Determine the [X, Y] coordinate at the center of the cell enclosing the given text.  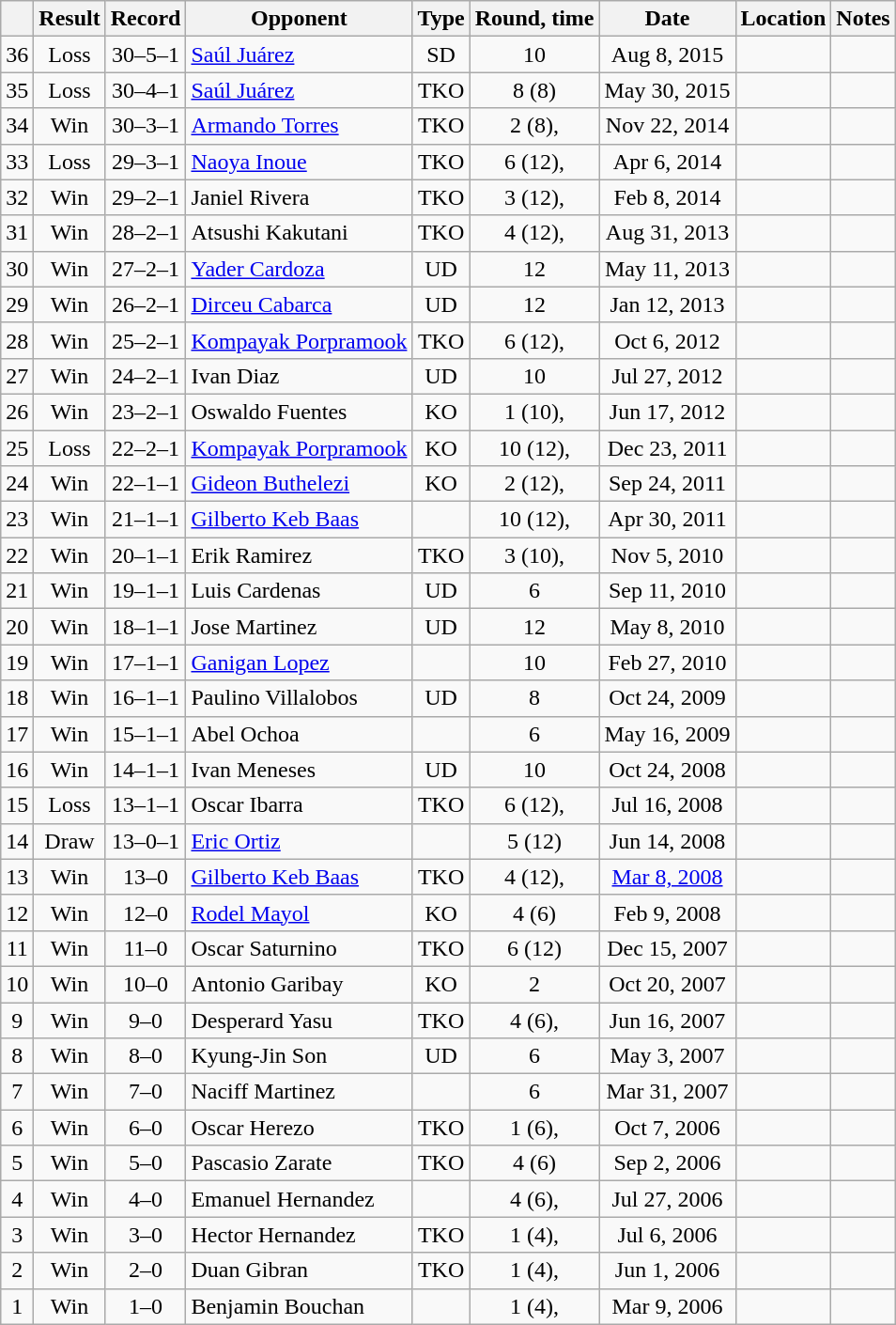
7–0 [146, 1092]
24 [17, 484]
4 [17, 1199]
Rodel Mayol [299, 912]
Oct 24, 2008 [667, 770]
Armando Torres [299, 126]
Luis Cardenas [299, 591]
Benjamin Bouchan [299, 1306]
26–2–1 [146, 304]
Jul 27, 2012 [667, 376]
9–0 [146, 1020]
Opponent [299, 19]
26 [17, 412]
Jun 16, 2007 [667, 1020]
Antonio Garibay [299, 984]
2 (12), [534, 484]
Jose Martinez [299, 627]
May 30, 2015 [667, 90]
Naciff Martinez [299, 1092]
Jun 1, 2006 [667, 1270]
5 [17, 1163]
Jul 27, 2006 [667, 1199]
Oct 7, 2006 [667, 1128]
32 [17, 197]
21 [17, 591]
17–1–1 [146, 662]
Dirceu Cabarca [299, 304]
11 [17, 948]
12–0 [146, 912]
18–1–1 [146, 627]
Nov 22, 2014 [667, 126]
Feb 27, 2010 [667, 662]
Paulino Villalobos [299, 698]
25 [17, 448]
Aug 31, 2013 [667, 233]
6–0 [146, 1128]
Location [783, 19]
Dec 23, 2011 [667, 448]
Mar 8, 2008 [667, 877]
20–1–1 [146, 555]
Draw [70, 841]
30–4–1 [146, 90]
Oscar Herezo [299, 1128]
19–1–1 [146, 591]
29–3–1 [146, 162]
Feb 9, 2008 [667, 912]
15–1–1 [146, 734]
Oscar Ibarra [299, 805]
8–0 [146, 1056]
Ganigan Lopez [299, 662]
Erik Ramirez [299, 555]
Sep 24, 2011 [667, 484]
Jun 14, 2008 [667, 841]
Jan 12, 2013 [667, 304]
34 [17, 126]
Oswaldo Fuentes [299, 412]
Apr 30, 2011 [667, 520]
Yader Cardoza [299, 269]
10–0 [146, 984]
13–1–1 [146, 805]
11–0 [146, 948]
Mar 9, 2006 [667, 1306]
Jul 6, 2006 [667, 1235]
13–0–1 [146, 841]
Eric Ortiz [299, 841]
21–1–1 [146, 520]
Duan Gibran [299, 1270]
Ivan Meneses [299, 770]
Notes [863, 19]
16–1–1 [146, 698]
3–0 [146, 1235]
Mar 31, 2007 [667, 1092]
22–1–1 [146, 484]
3 (10), [534, 555]
9 [17, 1020]
5 (12) [534, 841]
15 [17, 805]
4–0 [146, 1199]
14 [17, 841]
7 [17, 1092]
Jul 16, 2008 [667, 805]
1 (6), [534, 1128]
30–3–1 [146, 126]
22–2–1 [146, 448]
36 [17, 55]
May 16, 2009 [667, 734]
Round, time [534, 19]
Oct 6, 2012 [667, 340]
Sep 11, 2010 [667, 591]
Apr 6, 2014 [667, 162]
Naoya Inoue [299, 162]
Oscar Saturnino [299, 948]
6 (12) [534, 948]
Oct 20, 2007 [667, 984]
Desperard Yasu [299, 1020]
31 [17, 233]
Emanuel Hernandez [299, 1199]
16 [17, 770]
Ivan Diaz [299, 376]
3 [17, 1235]
19 [17, 662]
SD [441, 55]
17 [17, 734]
Jun 17, 2012 [667, 412]
29 [17, 304]
14–1–1 [146, 770]
2 (8), [534, 126]
27–2–1 [146, 269]
Hector Hernandez [299, 1235]
Feb 8, 2014 [667, 197]
Dec 15, 2007 [667, 948]
1–0 [146, 1306]
Date [667, 19]
May 3, 2007 [667, 1056]
30–5–1 [146, 55]
Kyung-Jin Son [299, 1056]
29–2–1 [146, 197]
20 [17, 627]
Type [441, 19]
23–2–1 [146, 412]
May 11, 2013 [667, 269]
5–0 [146, 1163]
28 [17, 340]
13–0 [146, 877]
13 [17, 877]
Record [146, 19]
25–2–1 [146, 340]
Aug 8, 2015 [667, 55]
1 (10), [534, 412]
May 8, 2010 [667, 627]
8 (8) [534, 90]
27 [17, 376]
Gideon Buthelezi [299, 484]
23 [17, 520]
Nov 5, 2010 [667, 555]
2–0 [146, 1270]
Oct 24, 2009 [667, 698]
33 [17, 162]
30 [17, 269]
24–2–1 [146, 376]
22 [17, 555]
3 (12), [534, 197]
Result [70, 19]
Pascasio Zarate [299, 1163]
35 [17, 90]
Janiel Rivera [299, 197]
1 [17, 1306]
Sep 2, 2006 [667, 1163]
28–2–1 [146, 233]
Abel Ochoa [299, 734]
18 [17, 698]
Atsushi Kakutani [299, 233]
